Pinpoint the cell where the given text exists, returning its [X, Y] midpoint coordinate. 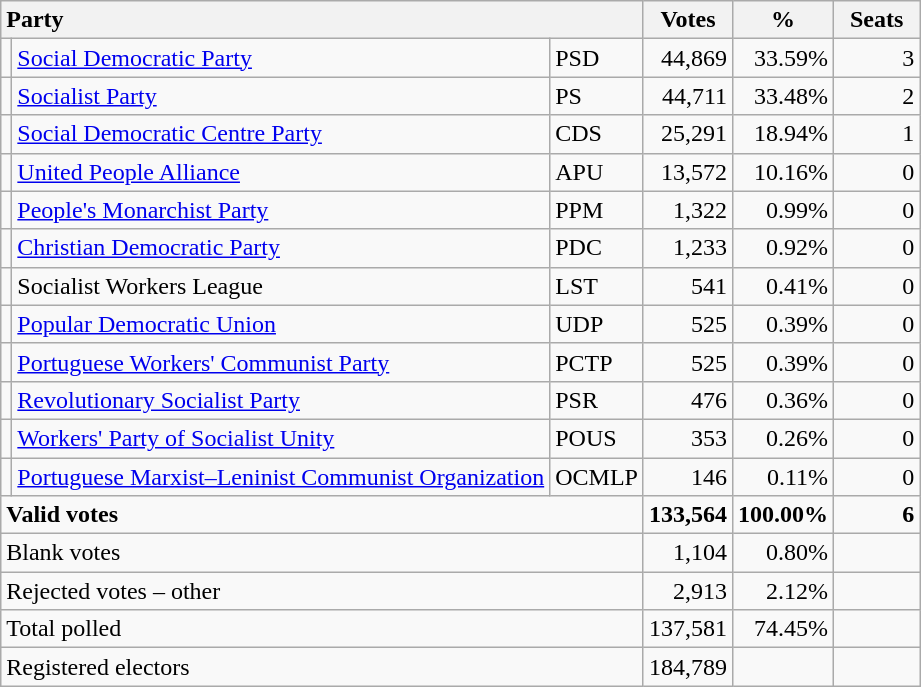
476 [688, 400]
0.80% [784, 553]
POUS [597, 438]
Votes [688, 20]
0.26% [784, 438]
44,869 [688, 58]
LST [597, 286]
Socialist Workers League [281, 286]
Registered electors [322, 667]
Rejected votes – other [322, 591]
1,104 [688, 553]
PCTP [597, 362]
0.36% [784, 400]
Popular Democratic Union [281, 324]
541 [688, 286]
2,913 [688, 591]
6 [877, 515]
PS [597, 96]
Total polled [322, 629]
UDP [597, 324]
United People Alliance [281, 172]
People's Monarchist Party [281, 210]
2.12% [784, 591]
PDC [597, 248]
Seats [877, 20]
% [784, 20]
Portuguese Workers' Communist Party [281, 362]
Party [322, 20]
Portuguese Marxist–Leninist Communist Organization [281, 477]
OCMLP [597, 477]
137,581 [688, 629]
33.48% [784, 96]
PSR [597, 400]
0.41% [784, 286]
Blank votes [322, 553]
3 [877, 58]
1,322 [688, 210]
CDS [597, 134]
PSD [597, 58]
25,291 [688, 134]
146 [688, 477]
44,711 [688, 96]
Social Democratic Party [281, 58]
Socialist Party [281, 96]
1,233 [688, 248]
33.59% [784, 58]
13,572 [688, 172]
0.11% [784, 477]
0.99% [784, 210]
Revolutionary Socialist Party [281, 400]
18.94% [784, 134]
Social Democratic Centre Party [281, 134]
1 [877, 134]
Workers' Party of Socialist Unity [281, 438]
APU [597, 172]
10.16% [784, 172]
74.45% [784, 629]
353 [688, 438]
0.92% [784, 248]
184,789 [688, 667]
100.00% [784, 515]
2 [877, 96]
PPM [597, 210]
Valid votes [322, 515]
133,564 [688, 515]
Christian Democratic Party [281, 248]
